Pinpoint the cell where the given text exists, returning its (x, y) midpoint coordinate. 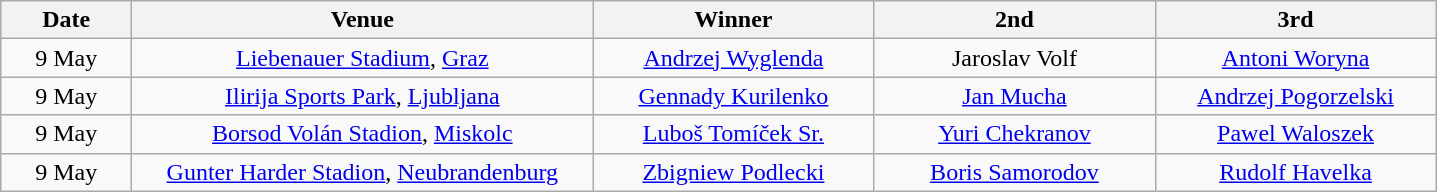
Borsod Volán Stadion, Miskolc (362, 134)
Date (66, 20)
Ilirija Sports Park, Ljubljana (362, 96)
Jan Mucha (1014, 96)
Luboš Tomíček Sr. (734, 134)
Andrzej Pogorzelski (1296, 96)
Winner (734, 20)
Rudolf Havelka (1296, 172)
Liebenauer Stadium, Graz (362, 58)
Gunter Harder Stadion, Neubrandenburg (362, 172)
Jaroslav Volf (1014, 58)
Antoni Woryna (1296, 58)
Andrzej Wyglenda (734, 58)
Gennady Kurilenko (734, 96)
Boris Samorodov (1014, 172)
Pawel Waloszek (1296, 134)
Zbigniew Podlecki (734, 172)
2nd (1014, 20)
Venue (362, 20)
Yuri Chekranov (1014, 134)
3rd (1296, 20)
